Capture the cell that displays the provided text and extract its (X, Y) central coordinate. 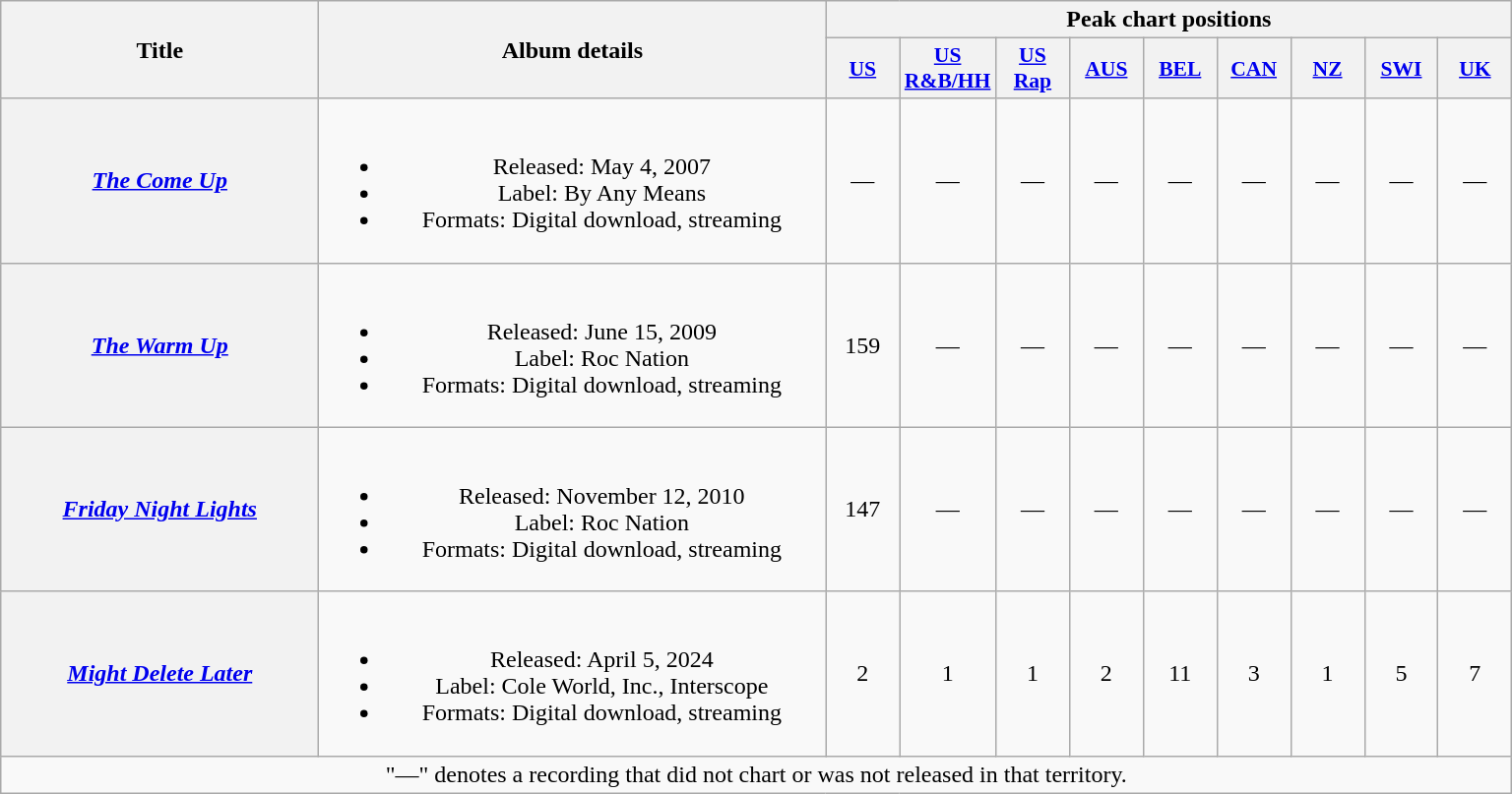
The Warm Up (159, 344)
Friday Night Lights (159, 510)
UK (1475, 69)
Released: November 12, 2010Label: Roc NationFormats: Digital download, streaming (573, 510)
"—" denotes a recording that did not chart or was not released in that territory. (756, 774)
SWI (1402, 69)
11 (1179, 673)
5 (1402, 673)
3 (1254, 673)
AUS (1106, 69)
NZ (1327, 69)
159 (862, 344)
Released: April 5, 2024Label: Cole World, Inc., InterscopeFormats: Digital download, streaming (573, 673)
Album details (573, 49)
USRap (1032, 69)
Released: June 15, 2009Label: Roc NationFormats: Digital download, streaming (573, 344)
7 (1475, 673)
Released: May 4, 2007Label: By Any MeansFormats: Digital download, streaming (573, 181)
USR&B/HH (948, 69)
Title (159, 49)
US (862, 69)
147 (862, 510)
BEL (1179, 69)
Might Delete Later (159, 673)
The Come Up (159, 181)
Peak chart positions (1169, 20)
CAN (1254, 69)
